Output the [X, Y] coordinate of the center of the cell containing the given text.  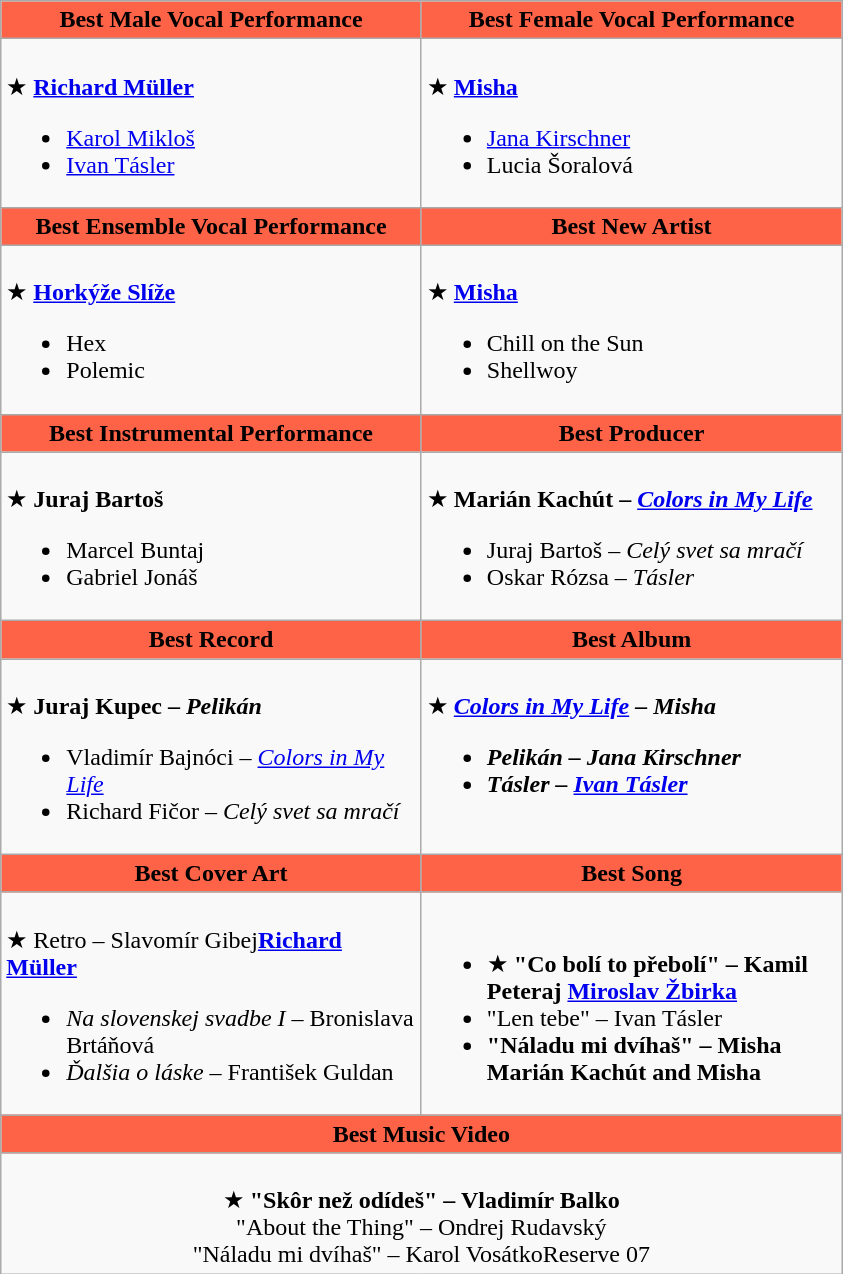
★ MishaJana KirschnerLucia Šoralová [632, 124]
★ "Skôr než odídeš" – Vladimír Balko "About the Thing" – Ondrej Rudavský "Náladu mi dvíhaš" – Karol VosátkoReserve 07 [422, 1214]
★ Colors in My Life – MishaPelikán – Jana KirschnerTásler – Ivan Tásler [632, 757]
★ Horkýže SlížeHexPolemic [212, 330]
Best Ensemble Vocal Performance [212, 226]
★ Retro – Slavomír GibejRichard MüllerNa slovenskej svadbe I – Bronislava BrtáňováĎalšia o láske – František Guldan [212, 1004]
Best Female Vocal Performance [632, 20]
★ Marián Kachút – Colors in My Life Juraj Bartoš – Celý svet sa mračí Oskar Rózsa – Tásler [632, 536]
★ Juraj BartošMarcel BuntajGabriel Jonáš [212, 536]
★ Richard MüllerKarol MiklošIvan Tásler [212, 124]
Best Song [632, 873]
★ "Co bolí to přebolí" – Kamil Peteraj Miroslav Žbirka "Len tebe" – Ivan Tásler"Náladu mi dvíhaš" – Misha Marián Kachút and Misha [632, 1004]
Best Album [632, 640]
Best New Artist [632, 226]
★ MishaChill on the SunShellwoy [632, 330]
Best Music Video [422, 1134]
Best Record [212, 640]
Best Instrumental Performance [212, 433]
Best Cover Art [212, 873]
Best Producer [632, 433]
★ Juraj Kupec – Pelikán Vladimír Bajnóci – Colors in My Life Richard Fičor – Celý svet sa mračí [212, 757]
Best Male Vocal Performance [212, 20]
